Return the (X, Y) coordinate for the center point of the cell that contains the specified text.  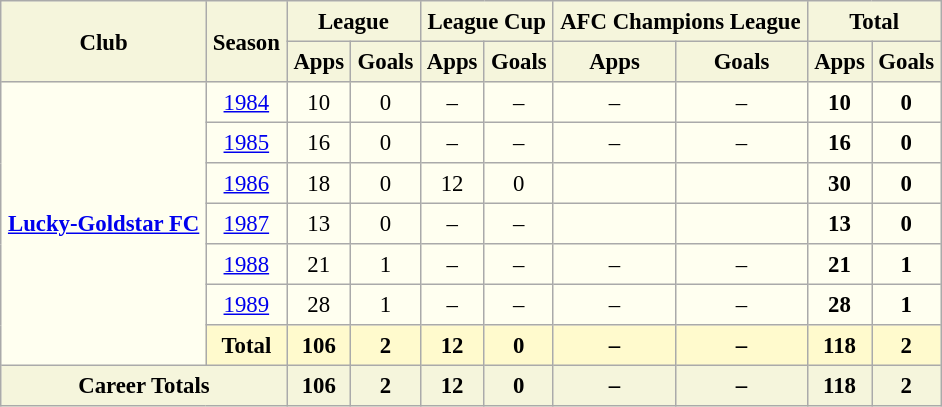
Season (246, 42)
Club (104, 42)
League Cup (486, 21)
1989 (246, 304)
1985 (246, 142)
1986 (246, 183)
Career Totals (144, 385)
Lucky-Goldstar FC (104, 224)
1984 (246, 102)
18 (319, 183)
League (354, 21)
30 (839, 183)
1987 (246, 223)
1988 (246, 264)
AFC Champions League (680, 21)
